Determine the (X, Y) coordinate at the center of the cell enclosing the given text.  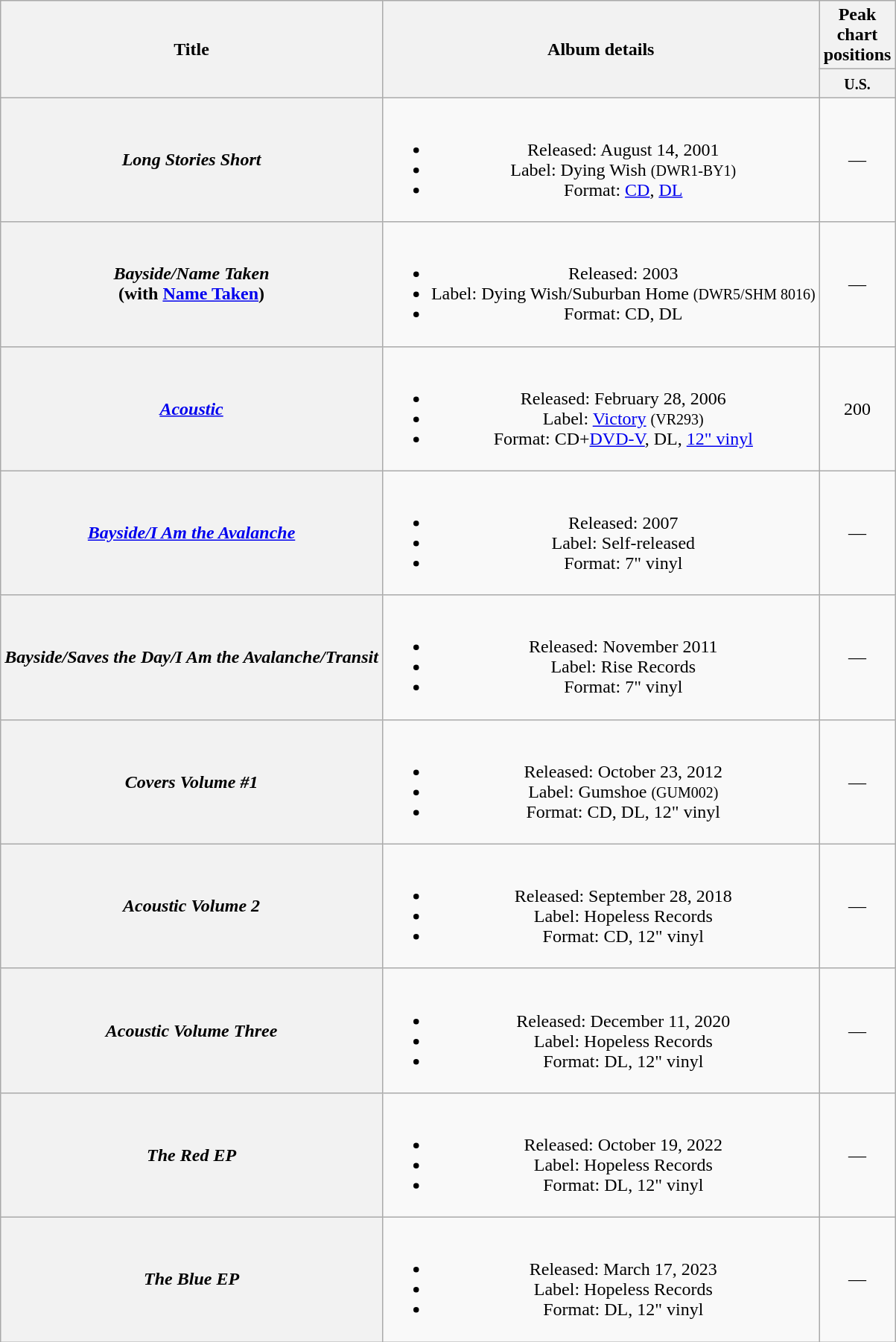
Released: December 11, 2020Label: Hopeless RecordsFormat: DL, 12" vinyl (600, 1031)
Bayside/Name Taken(with Name Taken) (192, 284)
Acoustic (192, 408)
Acoustic Volume Three (192, 1031)
Covers Volume #1 (192, 782)
200 (857, 408)
Released: February 28, 2006Label: Victory (VR293)Format: CD+DVD-V, DL, 12" vinyl (600, 408)
Bayside/Saves the Day/I Am the Avalanche/Transit (192, 657)
Album details (600, 49)
Peak chartpositions (857, 35)
Released: October 19, 2022Label: Hopeless RecordsFormat: DL, 12" vinyl (600, 1154)
Title (192, 49)
Acoustic Volume 2 (192, 906)
Bayside/I Am the Avalanche (192, 533)
Released: 2003Label: Dying Wish/Suburban Home (DWR5/SHM 8016)Format: CD, DL (600, 284)
The Red EP (192, 1154)
Released: 2007Label: Self-releasedFormat: 7" vinyl (600, 533)
Long Stories Short (192, 159)
Released: November 2011Label: Rise RecordsFormat: 7" vinyl (600, 657)
Released: October 23, 2012Label: Gumshoe (GUM002)Format: CD, DL, 12" vinyl (600, 782)
The Blue EP (192, 1279)
Released: March 17, 2023Label: Hopeless RecordsFormat: DL, 12" vinyl (600, 1279)
Released: August 14, 2001Label: Dying Wish (DWR1-BY1)Format: CD, DL (600, 159)
Released: September 28, 2018Label: Hopeless RecordsFormat: CD, 12" vinyl (600, 906)
U.S. (857, 83)
